Determine the [x, y] coordinate at the center of the cell enclosing the given text.  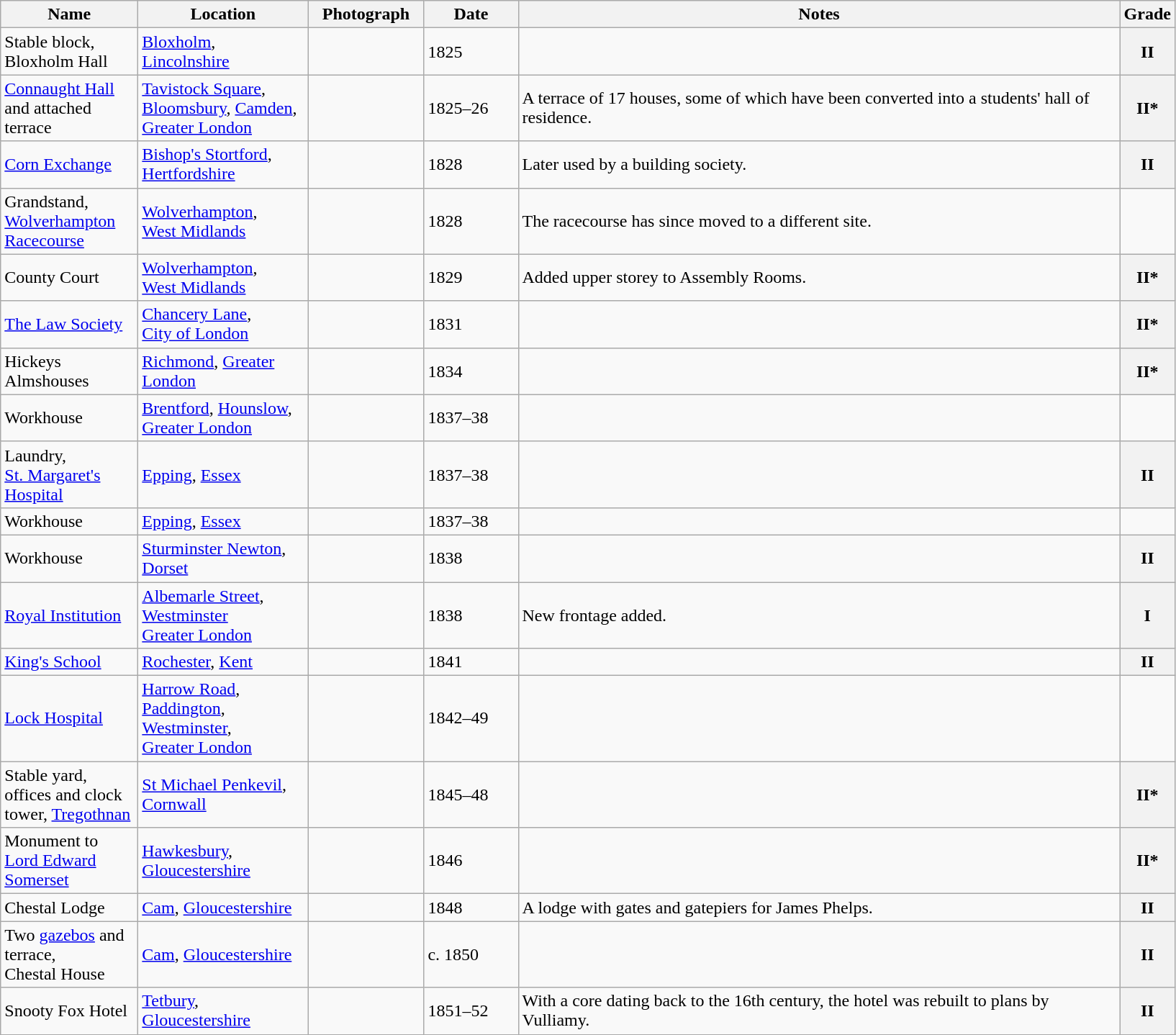
Stable yard, offices and clock tower, Tregothnan [69, 795]
1848 [471, 908]
Hawkesbury, Gloucestershire [223, 861]
Sturminster Newton, Dorset [223, 559]
The racecourse has since moved to a different site. [819, 221]
Snooty Fox Hotel [69, 1011]
1825 [471, 52]
c. 1850 [471, 954]
Tavistock Square, Bloomsbury, Camden, Greater London [223, 108]
Laundry,St. Margaret's Hospital [69, 474]
Notes [819, 14]
1851–52 [471, 1011]
1846 [471, 861]
Added upper storey to Assembly Rooms. [819, 278]
Lock Hospital [69, 718]
Bishop's Stortford, Hertfordshire [223, 164]
Harrow Road, Paddington, Westminster,Greater London [223, 718]
Later used by a building society. [819, 164]
Monument toLord Edward Somerset [69, 861]
Chestal Lodge [69, 908]
Tetbury, Gloucestershire [223, 1011]
I [1147, 615]
Brentford, Hounslow, Greater London [223, 417]
1842–49 [471, 718]
A terrace of 17 houses, some of which have been converted into a students' hall of residence. [819, 108]
1831 [471, 324]
Connaught Hall and attached terrace [69, 108]
King's School [69, 662]
A lodge with gates and gatepiers for James Phelps. [819, 908]
New frontage added. [819, 615]
Grade [1147, 14]
1841 [471, 662]
Date [471, 14]
Rochester, Kent [223, 662]
Chancery Lane,City of London [223, 324]
1825–26 [471, 108]
Grandstand, Wolverhampton Racecourse [69, 221]
Bloxholm, Lincolnshire [223, 52]
Hickeys Almshouses [69, 371]
St Michael Penkevil, Cornwall [223, 795]
The Law Society [69, 324]
Name [69, 14]
Location [223, 14]
Corn Exchange [69, 164]
1845–48 [471, 795]
With a core dating back to the 16th century, the hotel was rebuilt to plans by Vulliamy. [819, 1011]
Richmond, Greater London [223, 371]
Photograph [366, 14]
Two gazebos and terrace,Chestal House [69, 954]
Stable block, Bloxholm Hall [69, 52]
1829 [471, 278]
Albemarle Street, WestminsterGreater London [223, 615]
County Court [69, 278]
1834 [471, 371]
Royal Institution [69, 615]
